Return the [X, Y] coordinate for the center point of the cell that contains the specified text.  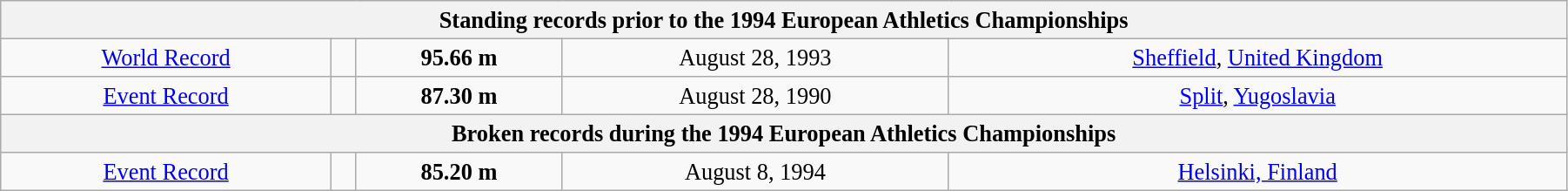
Standing records prior to the 1994 European Athletics Championships [784, 19]
World Record [166, 58]
Helsinki, Finland [1258, 172]
87.30 m [459, 95]
August 28, 1993 [755, 58]
85.20 m [459, 172]
August 28, 1990 [755, 95]
95.66 m [459, 58]
August 8, 1994 [755, 172]
Split, Yugoslavia [1258, 95]
Sheffield, United Kingdom [1258, 58]
Broken records during the 1994 European Athletics Championships [784, 133]
